From the cell containing the given text, extract its center point as (X, Y) coordinate. 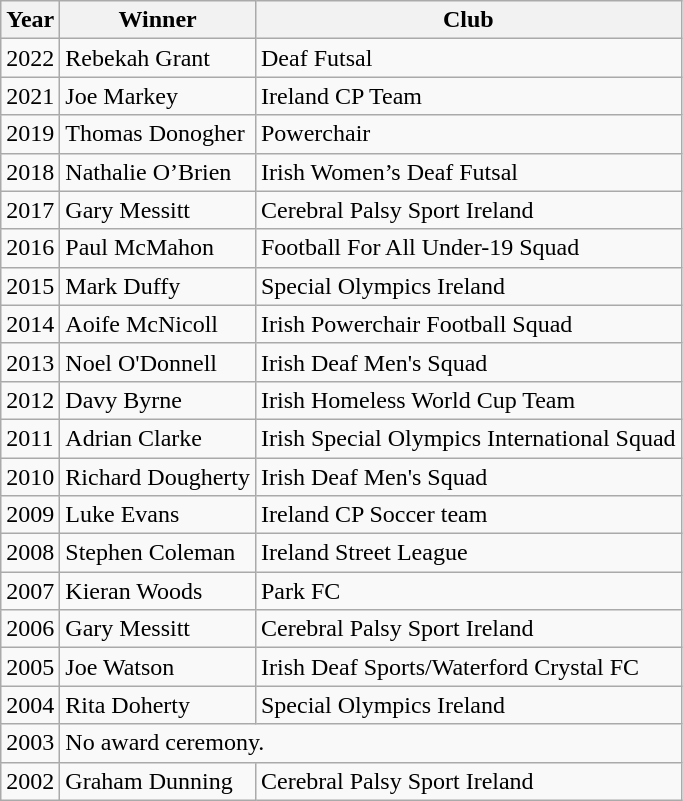
2007 (30, 591)
2011 (30, 438)
Irish Deaf Sports/Waterford Crystal FC (468, 667)
Deaf Futsal (468, 58)
Stephen Coleman (158, 553)
Park FC (468, 591)
Irish Special Olympics International Squad (468, 438)
Noel O'Donnell (158, 362)
2018 (30, 172)
Graham Dunning (158, 781)
Aoife McNicoll (158, 324)
Irish Homeless World Cup Team (468, 400)
2005 (30, 667)
Ireland Street League (468, 553)
2022 (30, 58)
Irish Powerchair Football Squad (468, 324)
Kieran Woods (158, 591)
2015 (30, 286)
2002 (30, 781)
Ireland CP Team (468, 96)
Rita Doherty (158, 705)
Powerchair (468, 134)
Winner (158, 20)
2017 (30, 210)
2004 (30, 705)
Davy Byrne (158, 400)
2016 (30, 248)
Football For All Under-19 Squad (468, 248)
Nathalie O’Brien (158, 172)
2008 (30, 553)
2014 (30, 324)
Ireland CP Soccer team (468, 515)
2012 (30, 400)
2003 (30, 743)
Richard Dougherty (158, 477)
Luke Evans (158, 515)
Thomas Donogher (158, 134)
Irish Women’s Deaf Futsal (468, 172)
Joe Markey (158, 96)
2013 (30, 362)
Club (468, 20)
2010 (30, 477)
Paul McMahon (158, 248)
No award ceremony. (370, 743)
Year (30, 20)
Joe Watson (158, 667)
2006 (30, 629)
2021 (30, 96)
2009 (30, 515)
Adrian Clarke (158, 438)
Mark Duffy (158, 286)
2019 (30, 134)
Rebekah Grant (158, 58)
